For the text-containing cell, return its midpoint in (X, Y) coordinate format. 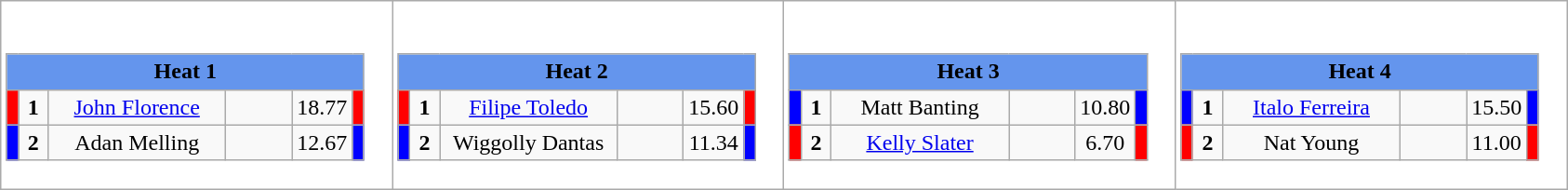
Nat Young (1311, 142)
10.80 (1105, 107)
Heat 1 (185, 72)
18.77 (322, 107)
11.34 (714, 142)
Matt Banting (921, 107)
15.60 (714, 107)
Heat 4 (1360, 72)
Heat 1 1 John Florence 18.77 2 Adan Melling 12.67 (197, 95)
6.70 (1105, 142)
Heat 2 1 Filipe Toledo 15.60 2 Wiggolly Dantas 11.34 (588, 95)
Wiggolly Dantas (528, 142)
Filipe Toledo (528, 107)
12.67 (322, 142)
Heat 3 (968, 72)
John Florence (138, 107)
Kelly Slater (921, 142)
Heat 2 (577, 72)
Heat 3 1 Matt Banting 10.80 2 Kelly Slater 6.70 (980, 95)
Heat 4 1 Italo Ferreira 15.50 2 Nat Young 11.00 (1371, 95)
Adan Melling (138, 142)
15.50 (1497, 107)
11.00 (1497, 142)
Italo Ferreira (1311, 107)
